Scan for the cell matching the given text and deliver its [x, y] coordinate at center. 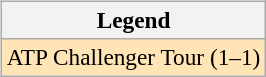
Legend [133, 20]
ATP Challenger Tour (1–1) [133, 57]
